Pinpoint the cell where the given text exists, returning its [X, Y] midpoint coordinate. 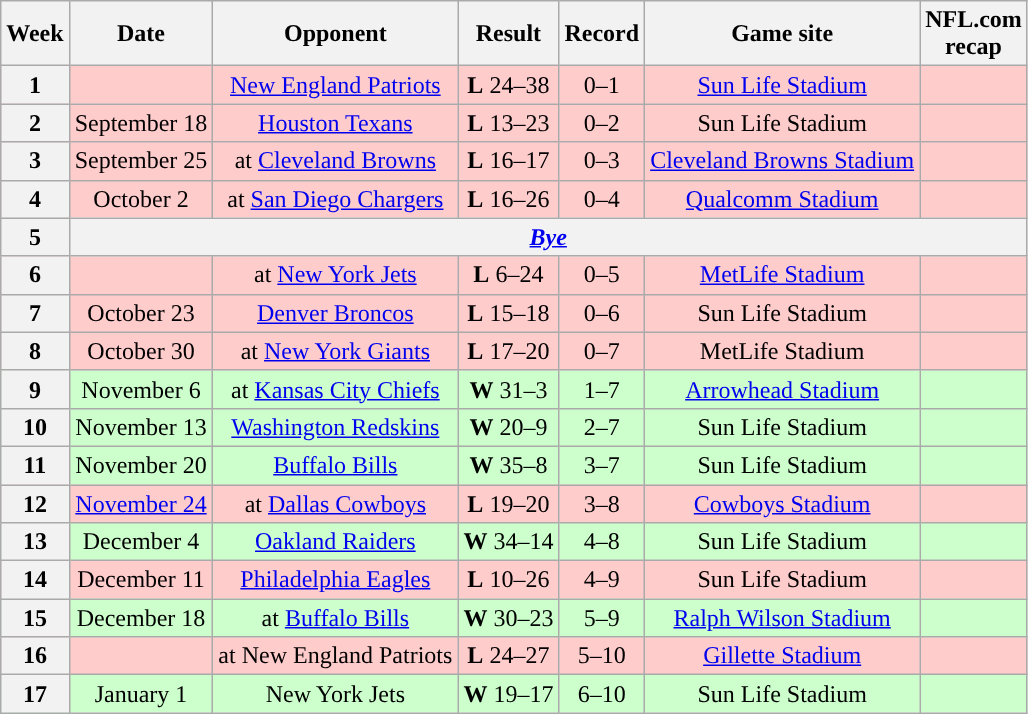
October 23 [141, 313]
W 30–23 [508, 618]
Bye [548, 237]
Record [602, 34]
7 [35, 313]
Ralph Wilson Stadium [782, 618]
at New England Patriots [336, 656]
September 18 [141, 123]
Cleveland Browns Stadium [782, 161]
12 [35, 503]
at Kansas City Chiefs [336, 389]
3 [35, 161]
0–5 [602, 275]
13 [35, 542]
Gillette Stadium [782, 656]
0–7 [602, 351]
Game site [782, 34]
4–9 [602, 580]
0–4 [602, 199]
Qualcomm Stadium [782, 199]
6–10 [602, 694]
November 20 [141, 465]
15 [35, 618]
L 16–26 [508, 199]
at New York Giants [336, 351]
NFL.comrecap [974, 34]
at Buffalo Bills [336, 618]
0–1 [602, 85]
at Cleveland Browns [336, 161]
W 35–8 [508, 465]
L 15–18 [508, 313]
5 [35, 237]
September 25 [141, 161]
Result [508, 34]
8 [35, 351]
Cowboys Stadium [782, 503]
Houston Texans [336, 123]
10 [35, 427]
December 18 [141, 618]
0–6 [602, 313]
Denver Broncos [336, 313]
L 13–23 [508, 123]
0–2 [602, 123]
17 [35, 694]
New York Jets [336, 694]
Philadelphia Eagles [336, 580]
January 1 [141, 694]
at San Diego Chargers [336, 199]
November 13 [141, 427]
W 34–14 [508, 542]
1 [35, 85]
1–7 [602, 389]
L 17–20 [508, 351]
11 [35, 465]
Washington Redskins [336, 427]
9 [35, 389]
October 30 [141, 351]
November 24 [141, 503]
3–7 [602, 465]
L 6–24 [508, 275]
4–8 [602, 542]
L 19–20 [508, 503]
Opponent [336, 34]
3–8 [602, 503]
0–3 [602, 161]
Date [141, 34]
Oakland Raiders [336, 542]
2 [35, 123]
5–10 [602, 656]
Week [35, 34]
at Dallas Cowboys [336, 503]
at New York Jets [336, 275]
New England Patriots [336, 85]
December 11 [141, 580]
L 10–26 [508, 580]
October 2 [141, 199]
5–9 [602, 618]
November 6 [141, 389]
L 24–38 [508, 85]
Arrowhead Stadium [782, 389]
W 20–9 [508, 427]
6 [35, 275]
L 24–27 [508, 656]
16 [35, 656]
L 16–17 [508, 161]
4 [35, 199]
W 31–3 [508, 389]
2–7 [602, 427]
Buffalo Bills [336, 465]
W 19–17 [508, 694]
14 [35, 580]
December 4 [141, 542]
